Identify which cell holds the provided text, then report its [x, y] central coordinate. 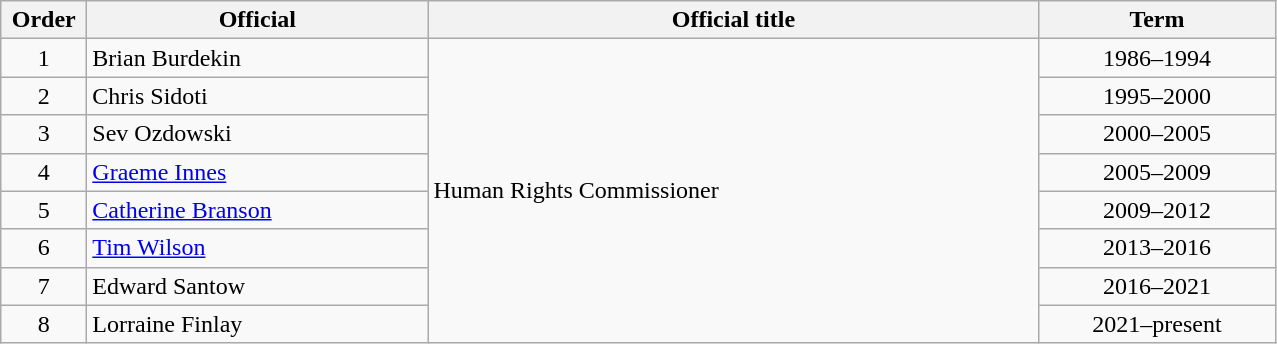
4 [44, 172]
Graeme Innes [258, 172]
Chris Sidoti [258, 96]
Brian Burdekin [258, 58]
5 [44, 210]
Sev Ozdowski [258, 134]
2016–2021 [1157, 286]
Human Rights Commissioner [734, 191]
7 [44, 286]
2021–present [1157, 324]
Lorraine Finlay [258, 324]
2013–2016 [1157, 248]
3 [44, 134]
2 [44, 96]
1995–2000 [1157, 96]
Official title [734, 20]
1986–1994 [1157, 58]
Tim Wilson [258, 248]
2005–2009 [1157, 172]
2009–2012 [1157, 210]
Official [258, 20]
Catherine Branson [258, 210]
Term [1157, 20]
Order [44, 20]
8 [44, 324]
6 [44, 248]
2000–2005 [1157, 134]
Edward Santow [258, 286]
1 [44, 58]
